Identify which cell holds the provided text, then report its [x, y] central coordinate. 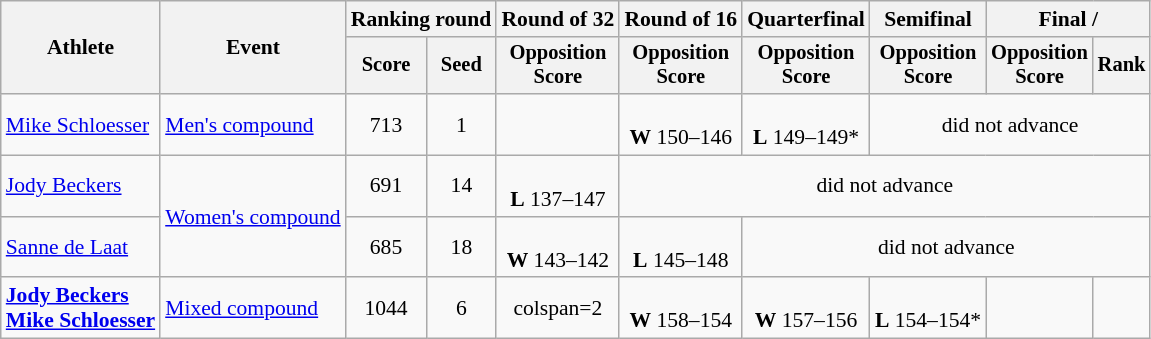
L 154–154* [928, 308]
691 [386, 186]
colspan=2 [558, 308]
L 149–149* [806, 124]
W 143–142 [558, 248]
Seed [461, 66]
Athlete [80, 48]
14 [461, 186]
1044 [386, 308]
713 [386, 124]
Event [253, 48]
L 145–148 [680, 248]
Jody BeckersMike Schloesser [80, 308]
W 158–154 [680, 308]
Men's compound [253, 124]
Sanne de Laat [80, 248]
Quarterfinal [806, 19]
6 [461, 308]
Final / [1068, 19]
Women's compound [253, 217]
W 150–146 [680, 124]
W 157–156 [806, 308]
Mixed compound [253, 308]
Rank [1122, 66]
Jody Beckers [80, 186]
18 [461, 248]
Round of 32 [558, 19]
Round of 16 [680, 19]
1 [461, 124]
L 137–147 [558, 186]
Ranking round [422, 19]
Score [386, 66]
685 [386, 248]
Semifinal [928, 19]
Mike Schloesser [80, 124]
